Detect which cell encompasses the target text, then output its [X, Y] center coordinate. 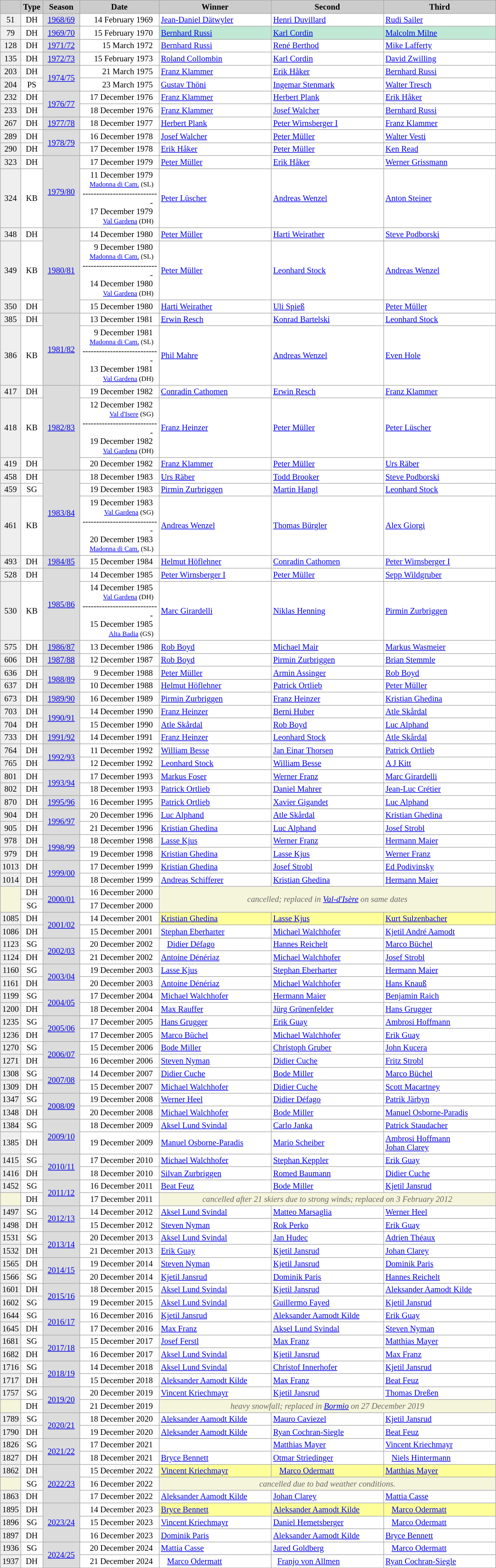
Christof Innerhofer [327, 1367]
15 February 1973 [120, 59]
Matteo Marsaglia [327, 1212]
17 December 1993 [120, 776]
2010/11 [61, 1167]
870 [10, 802]
2011/12 [61, 1192]
15 February 1970 [120, 32]
704 [10, 724]
233 [10, 110]
16 December 2022 [120, 1483]
1384 [10, 1125]
16 December 1989 [120, 699]
Michael Mair [327, 646]
18 December 2010 [120, 1173]
1981/82 [61, 349]
2015/16 [61, 1296]
764 [10, 750]
419 [10, 464]
1415 [10, 1160]
1236 [10, 1035]
1790 [10, 1432]
386 [10, 355]
2012/13 [61, 1218]
Uli Spieß [327, 306]
Henri Duvillard [327, 20]
10 December 1988 [120, 685]
1978/79 [61, 142]
18 December 1977 [120, 123]
14 December 1990 [120, 711]
13 December 1986 [120, 646]
2024/25 [61, 1554]
1998/99 [61, 847]
14 December 2018 [120, 1367]
2023/24 [61, 1522]
528 [10, 574]
418 [10, 427]
PS [32, 84]
1979/80 [61, 192]
René Berthod [327, 45]
1987/88 [61, 660]
Thomas Dreßen [440, 1393]
1977/78 [61, 123]
1826 [10, 1444]
17 December 1999 [120, 867]
Kjetil André Aamodt [440, 931]
2019/20 [61, 1399]
1682 [10, 1354]
1123 [10, 944]
606 [10, 660]
15 December 1984 [120, 561]
17 December 2016 [120, 1328]
Winner [215, 6]
Romed Baumann [327, 1173]
Max Rauffer [215, 1009]
12 December 1992 [120, 763]
18 December 1983 [120, 476]
1984/85 [61, 561]
349 [10, 270]
Todd Brooker [327, 476]
1993/94 [61, 782]
16 December 2011 [120, 1186]
Alex Giorgi [440, 525]
Gustav Thöni [215, 84]
16 December 2006 [120, 1060]
16 December 2017 [120, 1354]
21 December 2019 [120, 1406]
cancelled after 21 skiers due to strong winds; replaced on 3 February 2012 [327, 1199]
14 December 1991 [120, 737]
979 [10, 853]
1757 [10, 1393]
15 December 2001 [120, 931]
1990/91 [61, 718]
John Kucera [440, 1047]
15 December 2007 [120, 1086]
cancelled; replaced in Val-d'Isère on same dates [327, 899]
20 December 2024 [120, 1548]
Otmar Striedinger [327, 1457]
Josef Ferstl [215, 1341]
Xavier Gigandet [327, 802]
15 December 2017 [120, 1341]
Daniel Hemetsberger [327, 1522]
1235 [10, 1022]
1937 [10, 1561]
1974/75 [61, 78]
Walter Tresch [440, 84]
Mauro Caviezel [327, 1419]
Carlo Janka [327, 1125]
2021/22 [61, 1451]
2008/09 [61, 1106]
Even Hole [440, 355]
19 December 1998 [120, 853]
1601 [10, 1289]
13 December 1981 [120, 319]
Hans Knauß [440, 983]
1644 [10, 1315]
20 December 2019 [120, 1393]
18 December 2020 [120, 1419]
Mario Scheiber [327, 1143]
733 [10, 737]
1716 [10, 1367]
2006/07 [61, 1054]
11 December 1979 Madonna di Cam. (SL) ---------------------------- 17 December 1979 Val Gardena (DH) [120, 198]
Ingemar Stenmark [327, 84]
17 December 1979 [120, 162]
1988/89 [61, 679]
459 [10, 489]
Fritz Strobl [440, 1060]
17 December 2004 [120, 996]
1086 [10, 931]
14 December 2012 [120, 1212]
1983/84 [61, 513]
135 [10, 59]
1498 [10, 1225]
Jean-Daniel Dätwyler [215, 20]
Jared Goldberg [327, 1548]
Type [32, 6]
1985/86 [61, 604]
A J Kitt [440, 763]
21 December 2024 [120, 1561]
458 [10, 476]
1992/93 [61, 756]
Jean-Luc Crétier [440, 789]
348 [10, 234]
2007/08 [61, 1080]
1199 [10, 996]
19 December 1982 [120, 391]
1971/72 [61, 45]
350 [10, 306]
23 March 1975 [120, 84]
9 December 1988 [120, 673]
2004/05 [61, 1002]
David Zwilling [440, 59]
289 [10, 136]
1717 [10, 1380]
1999/00 [61, 873]
17 December 1976 [120, 97]
21 December 2002 [120, 957]
1013 [10, 867]
1531 [10, 1238]
Berni Huber [327, 711]
Anton Steiner [440, 198]
15 March 1972 [120, 45]
Brian Stemmle [440, 660]
16 December 2000 [120, 892]
2018/19 [61, 1374]
16 December 2016 [120, 1315]
17 December 1978 [120, 149]
9 December 1981 Madonna di Cam. (SL) ---------------------------- 13 December 1981 Val Gardena (DH) [120, 355]
1995/96 [61, 802]
1863 [10, 1496]
17 December 2011 [120, 1199]
19 December 2020 [120, 1432]
Jürg Grünenfelder [327, 1009]
Ed Podivinsky [440, 867]
Stephan Keppler [327, 1160]
324 [10, 198]
2009/10 [61, 1136]
2014/15 [61, 1270]
461 [10, 525]
Scott Macartney [440, 1086]
904 [10, 815]
673 [10, 699]
1014 [10, 879]
1532 [10, 1250]
2020/21 [61, 1425]
Christoph Gruber [327, 1047]
1385 [10, 1143]
2003/04 [61, 976]
15 December 2006 [120, 1047]
290 [10, 149]
15 December 1990 [120, 724]
1936 [10, 1548]
19 December 2015 [120, 1303]
Konrad Bartelski [327, 319]
Malcolm Milne [440, 32]
203 [10, 71]
15 December 2022 [120, 1471]
1681 [10, 1341]
21 December 1996 [120, 828]
18 December 1999 [120, 879]
15 December 2012 [120, 1225]
1989/90 [61, 699]
Daniel Mahrer [327, 789]
Third [440, 6]
17 December 2000 [120, 906]
20 December 2002 [120, 944]
51 [10, 20]
Roland Collombin [215, 59]
267 [10, 123]
19 December 1983 Val Gardena (SG) ---------------------------- 20 December 1983 Madonna di Cam. (SL) [120, 525]
1789 [10, 1419]
Adrien Théaux [440, 1238]
16 December 1978 [120, 136]
1085 [10, 918]
14 December 1980 [120, 234]
703 [10, 711]
Ambrosi Hoffmann Johan Clarey [440, 1143]
Rok Perko [327, 1225]
18 December 1976 [120, 110]
1566 [10, 1276]
12 December 1982 Val d'Isere (SG) ---------------------------- 19 December 1982 Val Gardena (DH) [120, 427]
1897 [10, 1535]
1161 [10, 983]
Thomas Bürgler [327, 525]
417 [10, 391]
385 [10, 319]
19 December 2009 [120, 1143]
204 [10, 84]
1348 [10, 1112]
2001/02 [61, 925]
Franjo von Allmen [327, 1561]
18 December 2015 [120, 1289]
heavy snowfall; replaced in Bormio on 27 December 2019 [327, 1406]
Rudi Sailer [440, 20]
14 December 2001 [120, 918]
14 December 2007 [120, 1074]
Martin Hangl [327, 489]
1416 [10, 1173]
1200 [10, 1009]
Andreas Schifferer [215, 879]
1347 [10, 1099]
1308 [10, 1074]
1980/81 [61, 270]
15 December 2023 [120, 1522]
16 December 2023 [120, 1535]
16 December 1995 [120, 802]
2013/14 [61, 1244]
1986/87 [61, 646]
17 December 2021 [120, 1444]
11 December 1992 [120, 750]
Patrick Staudacher [440, 1125]
802 [10, 789]
Markus Wasmeier [440, 646]
19 December 2014 [120, 1264]
14 December 1985 [120, 574]
323 [10, 162]
1895 [10, 1509]
765 [10, 763]
21 March 1975 [120, 71]
128 [10, 45]
18 December 1998 [120, 841]
Werner Grissmann [440, 162]
1972/73 [61, 59]
1645 [10, 1328]
Jan Einar Thorsen [327, 750]
17 December 2010 [120, 1160]
20 December 2014 [120, 1276]
20 December 2008 [120, 1112]
79 [10, 32]
Kurt Sulzenbacher [440, 918]
Silvan Zurbriggen [215, 1173]
Walter Vesti [440, 136]
530 [10, 611]
1896 [10, 1522]
17 December 2022 [120, 1496]
Niels Hintermann [440, 1457]
2002/03 [61, 950]
978 [10, 841]
1452 [10, 1186]
1160 [10, 970]
14 December 1985 Val Gardena (DH) ---------------------------- 15 December 1985 Alta Badia (GS) [120, 611]
1827 [10, 1457]
15 December 2018 [120, 1380]
Phil Mahre [215, 355]
Season [61, 6]
1991/92 [61, 737]
Guillermo Fayed [327, 1303]
575 [10, 646]
905 [10, 828]
1271 [10, 1060]
Sepp Wildgruber [440, 574]
1124 [10, 957]
20 December 2003 [120, 983]
801 [10, 776]
2005/06 [61, 1028]
14 December 2023 [120, 1509]
1968/69 [61, 20]
1976/77 [61, 103]
12 December 1987 [120, 660]
1996/97 [61, 821]
20 December 1996 [120, 815]
20 December 2013 [120, 1238]
19 December 1983 [120, 489]
1602 [10, 1303]
Date [120, 6]
19 December 2008 [120, 1099]
2000/01 [61, 899]
9 December 1980 Madonna di Cam. (SL) ---------------------------- 14 December 1980 Val Gardena (DH) [120, 270]
1862 [10, 1471]
2016/17 [61, 1322]
21 December 2013 [120, 1250]
1497 [10, 1212]
18 December 2021 [120, 1457]
1270 [10, 1047]
Second [327, 6]
15 December 1980 [120, 306]
637 [10, 685]
1969/70 [61, 32]
Ambrosi Hoffmann [440, 1022]
Benjamin Raich [440, 996]
1309 [10, 1086]
Armin Assinger [327, 673]
Mike Lafferty [440, 45]
493 [10, 561]
Jan Hudec [327, 1238]
Markus Foser [215, 776]
14 February 1969 [120, 20]
636 [10, 673]
19 December 2003 [120, 970]
2022/23 [61, 1484]
Patrik Järbyn [440, 1099]
1565 [10, 1264]
1982/83 [61, 427]
20 December 1982 [120, 464]
18 December 1993 [120, 789]
18 December 2004 [120, 1009]
Niklas Henning [327, 611]
Ken Read [440, 149]
18 December 2009 [120, 1125]
2017/18 [61, 1347]
232 [10, 97]
cancelled due to bad weather conditions. [327, 1483]
